From the cell containing the given text, extract its center point as (x, y) coordinate. 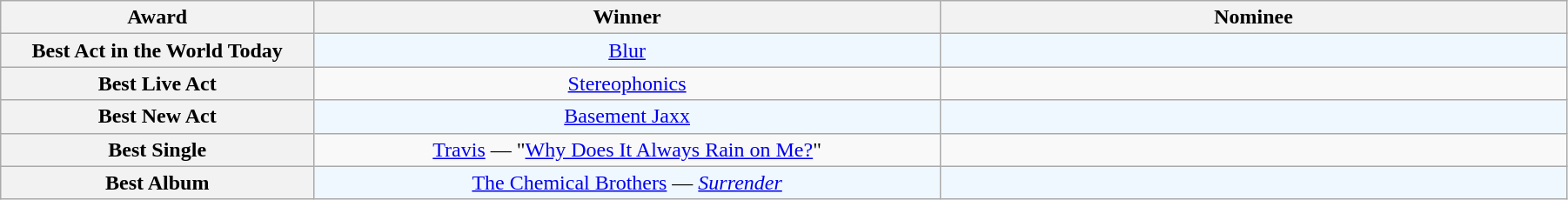
Basement Jaxx (627, 117)
Best Album (157, 183)
Award (157, 17)
Travis — "Why Does It Always Rain on Me?" (627, 150)
Best Act in the World Today (157, 50)
Winner (627, 17)
Stereophonics (627, 83)
Blur (627, 50)
Best New Act (157, 117)
Best Live Act (157, 83)
The Chemical Brothers — Surrender (627, 183)
Nominee (1254, 17)
Best Single (157, 150)
